For the text-containing cell, return its midpoint in (x, y) coordinate format. 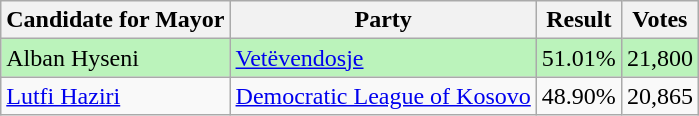
Result (578, 20)
48.90% (578, 96)
Vetëvendosje (383, 58)
Candidate for Mayor (116, 20)
21,800 (660, 58)
Votes (660, 20)
Lutfi Haziri (116, 96)
51.01% (578, 58)
Democratic League of Kosovo (383, 96)
Party (383, 20)
Alban Hyseni (116, 58)
20,865 (660, 96)
